Capture the cell that displays the provided text and extract its [X, Y] central coordinate. 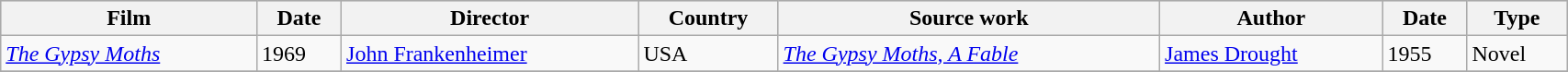
1955 [1425, 54]
James Drought [1271, 54]
Director [491, 18]
1969 [299, 54]
Film [129, 18]
John Frankenheimer [491, 54]
Author [1271, 18]
USA [708, 54]
Type [1517, 18]
The Gypsy Moths [129, 54]
Country [708, 18]
Novel [1517, 54]
The Gypsy Moths, A Fable [968, 54]
Source work [968, 18]
